Provide the (x, y) coordinate of the cell's center where the given text is located.  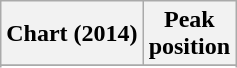
Peak position (189, 34)
Chart (2014) (72, 34)
